Return the [x, y] coordinate for the center point of the cell that contains the specified text.  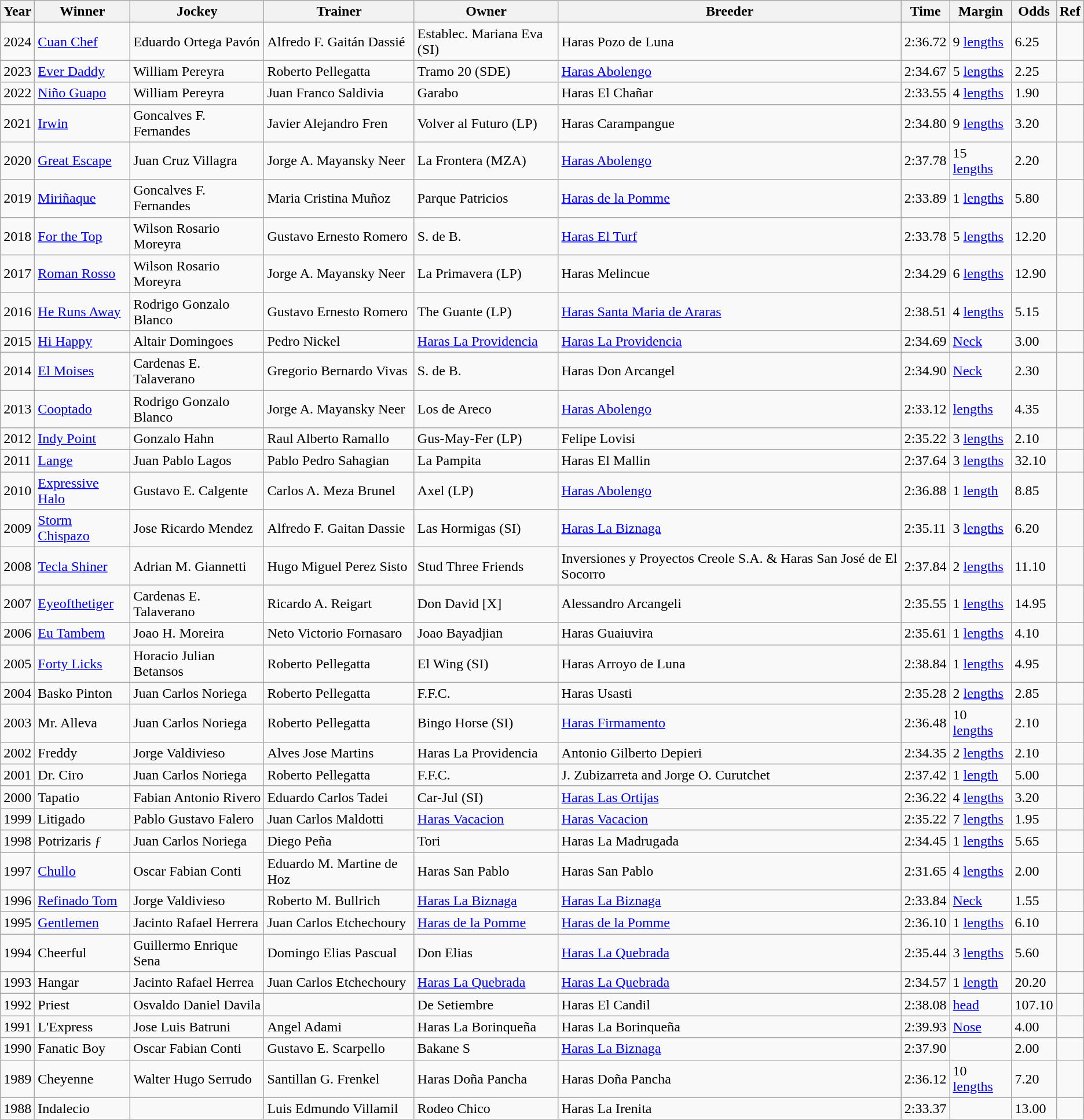
2023 [17, 71]
2:39.93 [925, 1027]
Antonio Gilberto Depieri [730, 753]
1997 [17, 871]
1.55 [1034, 901]
Irwin [82, 123]
Nose [981, 1027]
Mr. Alleva [82, 723]
2:37.90 [925, 1049]
2:38.08 [925, 1005]
Jockey [197, 12]
2:33.12 [925, 409]
2:38.51 [925, 312]
Alessandro Arcangeli [730, 603]
Angel Adami [339, 1027]
Haras El Turf [730, 236]
1991 [17, 1027]
2014 [17, 371]
Haras Arroyo de Luna [730, 664]
Tramo 20 (SDE) [486, 71]
Tapatio [82, 797]
Joao H. Moreira [197, 634]
Gonzalo Hahn [197, 439]
Car-Jul (SI) [486, 797]
5.80 [1034, 198]
Horacio Julian Betansos [197, 664]
2:33.37 [925, 1108]
Neto Victorio Fornasaro [339, 634]
2:33.78 [925, 236]
2.25 [1034, 71]
Garabo [486, 93]
Haras El Candil [730, 1005]
Indy Point [82, 439]
2:33.55 [925, 93]
lengths [981, 409]
Freddy [82, 753]
Haras El Mallin [730, 461]
Joao Bayadjian [486, 634]
Ricardo A. Reigart [339, 603]
Alfredo F. Gaitán Dassié [339, 42]
Parque Patricios [486, 198]
3.00 [1034, 341]
15 lengths [981, 161]
Juan Carlos Maldotti [339, 819]
Eyeofthetiger [82, 603]
Trainer [339, 12]
2018 [17, 236]
2006 [17, 634]
Dr. Ciro [82, 775]
Eduardo Ortega Pavón [197, 42]
Carlos A. Meza Brunel [339, 491]
13.00 [1034, 1108]
Cheyenne [82, 1078]
Potrizaris ƒ [82, 841]
Haras La Madrugada [730, 841]
Gregorio Bernardo Vivas [339, 371]
Las Hormigas (SI) [486, 528]
Pablo Gustavo Falero [197, 819]
2022 [17, 93]
2:35.11 [925, 528]
Pablo Pedro Sahagian [339, 461]
2:34.57 [925, 983]
5.00 [1034, 775]
6 lengths [981, 273]
2:35.55 [925, 603]
Alves Jose Martins [339, 753]
2:37.84 [925, 566]
5.65 [1034, 841]
La Pampita [486, 461]
20.20 [1034, 983]
Juan Cruz Villagra [197, 161]
7.20 [1034, 1078]
El Wing (SI) [486, 664]
2017 [17, 273]
Tori [486, 841]
For the Top [82, 236]
1990 [17, 1049]
12.90 [1034, 273]
The Guante (LP) [486, 312]
La Frontera (MZA) [486, 161]
2002 [17, 753]
Inversiones y Proyectos Creole S.A. & Haras San José de El Socorro [730, 566]
Ref [1070, 12]
Roman Rosso [82, 273]
2019 [17, 198]
5.15 [1034, 312]
Eu Tambem [82, 634]
2:36.10 [925, 923]
Maria Cristina Muñoz [339, 198]
Breeder [730, 12]
Bingo Horse (SI) [486, 723]
Haras El Chañar [730, 93]
Javier Alejandro Fren [339, 123]
Cooptado [82, 409]
Jacinto Rafael Herrea [197, 983]
2:37.78 [925, 161]
1996 [17, 901]
1994 [17, 953]
Haras Pozo de Luna [730, 42]
Priest [82, 1005]
2.30 [1034, 371]
Don Elias [486, 953]
1992 [17, 1005]
1998 [17, 841]
2010 [17, 491]
2:34.90 [925, 371]
Indalecio [82, 1108]
2008 [17, 566]
Diego Peña [339, 841]
Haras Usasti [730, 693]
2016 [17, 312]
2:36.72 [925, 42]
Hi Happy [82, 341]
Felipe Lovisi [730, 439]
Eduardo Carlos Tadei [339, 797]
2000 [17, 797]
11.10 [1034, 566]
2:36.12 [925, 1078]
Cuan Chef [82, 42]
2:36.48 [925, 723]
4.35 [1034, 409]
2:34.45 [925, 841]
Luis Edmundo Villamil [339, 1108]
Odds [1034, 12]
Los de Areco [486, 409]
2009 [17, 528]
Expressive Halo [82, 491]
2:31.65 [925, 871]
32.10 [1034, 461]
1995 [17, 923]
107.10 [1034, 1005]
Volver al Futuro (LP) [486, 123]
2003 [17, 723]
Axel (LP) [486, 491]
Refinado Tom [82, 901]
La Primavera (LP) [486, 273]
Raul Alberto Ramallo [339, 439]
2:35.61 [925, 634]
Altair Domingoes [197, 341]
1.90 [1034, 93]
Bakane S [486, 1049]
head [981, 1005]
Haras Las Ortijas [730, 797]
2012 [17, 439]
2:33.84 [925, 901]
2.20 [1034, 161]
Gus-May-Fer (LP) [486, 439]
Tecla Shiner [82, 566]
2:36.22 [925, 797]
Forty Licks [82, 664]
Cheerful [82, 953]
8.85 [1034, 491]
2:37.42 [925, 775]
2.85 [1034, 693]
Eduardo M. Martine de Hoz [339, 871]
Osvaldo Daniel Davila [197, 1005]
2:34.69 [925, 341]
14.95 [1034, 603]
Juan Franco Saldivia [339, 93]
Stud Three Friends [486, 566]
Hugo Miguel Perez Sisto [339, 566]
2:34.80 [925, 123]
De Setiembre [486, 1005]
2021 [17, 123]
2007 [17, 603]
Domingo Elias Pascual [339, 953]
L'Express [82, 1027]
1999 [17, 819]
Gustavo E. Calgente [197, 491]
J. Zubizarreta and Jorge O. Curutchet [730, 775]
Jose Ricardo Mendez [197, 528]
2:35.28 [925, 693]
4.10 [1034, 634]
Fabian Antonio Rivero [197, 797]
6.10 [1034, 923]
Adrian M. Giannetti [197, 566]
6.25 [1034, 42]
4.95 [1034, 664]
2:35.44 [925, 953]
2:36.88 [925, 491]
Haras Santa Maria de Araras [730, 312]
2:37.64 [925, 461]
2005 [17, 664]
Margin [981, 12]
He Runs Away [82, 312]
Haras Carampangue [730, 123]
1.95 [1034, 819]
Time [925, 12]
2:34.29 [925, 273]
2004 [17, 693]
Storm Chispazo [82, 528]
2020 [17, 161]
Walter Hugo Serrudo [197, 1078]
Establec. Mariana Eva (SI) [486, 42]
2011 [17, 461]
Haras La Irenita [730, 1108]
2:38.84 [925, 664]
Chullo [82, 871]
Haras Melincue [730, 273]
Gustavo E. Scarpello [339, 1049]
Hangar [82, 983]
Fanatic Boy [82, 1049]
2015 [17, 341]
2:34.67 [925, 71]
2001 [17, 775]
Haras Guaiuvira [730, 634]
Basko Pinton [82, 693]
Haras Firmamento [730, 723]
Haras Don Arcangel [730, 371]
Litigado [82, 819]
Owner [486, 12]
2013 [17, 409]
1988 [17, 1108]
12.20 [1034, 236]
El Moises [82, 371]
Alfredo F. Gaitan Dassie [339, 528]
1993 [17, 983]
7 lengths [981, 819]
Winner [82, 12]
Jose Luis Batruni [197, 1027]
Great Escape [82, 161]
Pedro Nickel [339, 341]
Ever Daddy [82, 71]
Gentlemen [82, 923]
1989 [17, 1078]
Miriñaque [82, 198]
Santillan G. Frenkel [339, 1078]
2:34.35 [925, 753]
Roberto M. Bullrich [339, 901]
Guillermo Enrique Sena [197, 953]
Year [17, 12]
Juan Pablo Lagos [197, 461]
Niño Guapo [82, 93]
Rodeo Chico [486, 1108]
4.00 [1034, 1027]
Don David [X] [486, 603]
Lange [82, 461]
6.20 [1034, 528]
5.60 [1034, 953]
Jacinto Rafael Herrera [197, 923]
2:33.89 [925, 198]
2024 [17, 42]
